Locate the cell with the specified text and output its [x, y] center coordinate. 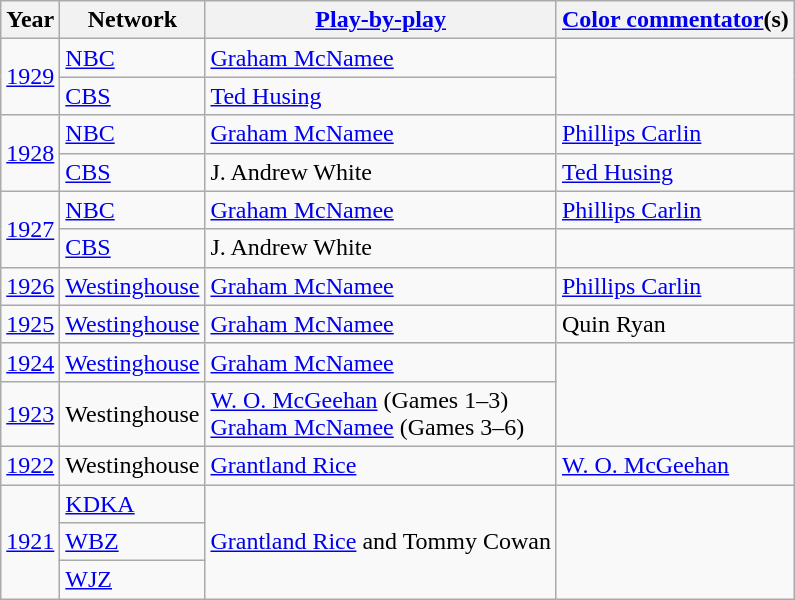
1928 [30, 153]
Color commentator(s) [675, 20]
1921 [30, 541]
W. O. McGeehan (Games 1–3)Graham McNamee (Games 3–6) [381, 414]
W. O. McGeehan [675, 465]
1924 [30, 362]
Quin Ryan [675, 324]
Grantland Rice and Tommy Cowan [381, 541]
1923 [30, 414]
Year [30, 20]
1929 [30, 77]
Network [132, 20]
1927 [30, 229]
WBZ [132, 542]
Grantland Rice [381, 465]
1922 [30, 465]
KDKA [132, 503]
1926 [30, 286]
WJZ [132, 580]
1925 [30, 324]
Play-by-play [381, 20]
